Scan for the cell matching the given text and deliver its (X, Y) coordinate at center. 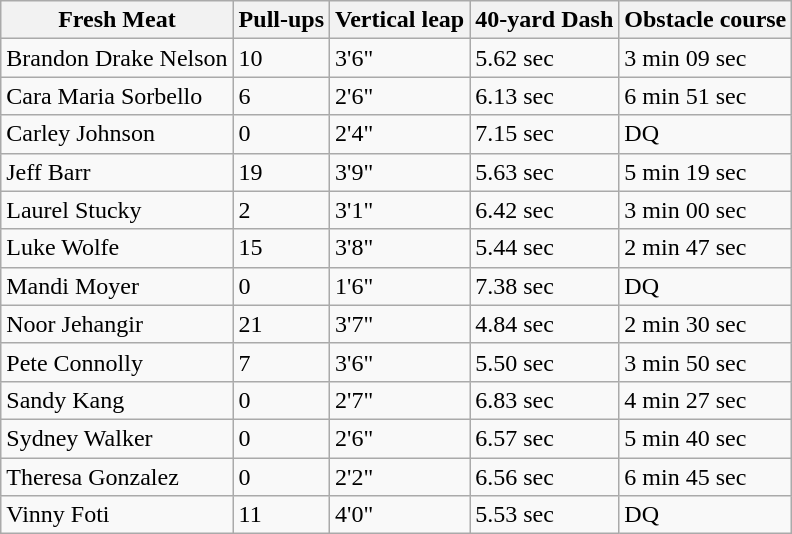
Obstacle course (706, 20)
5 min 40 sec (706, 438)
6.57 sec (544, 438)
Sydney Walker (117, 438)
Theresa Gonzalez (117, 477)
5.63 sec (544, 172)
Pete Connolly (117, 362)
15 (281, 248)
Vinny Foti (117, 515)
4 min 27 sec (706, 400)
Vertical leap (400, 20)
6 (281, 96)
6.13 sec (544, 96)
Jeff Barr (117, 172)
40-yard Dash (544, 20)
Mandi Moyer (117, 286)
21 (281, 324)
2'7" (400, 400)
6 min 45 sec (706, 477)
3'1" (400, 210)
Cara Maria Sorbello (117, 96)
2 min 47 sec (706, 248)
3'8" (400, 248)
3 min 09 sec (706, 58)
Carley Johnson (117, 134)
3'9" (400, 172)
4'0" (400, 515)
3 min 50 sec (706, 362)
6.42 sec (544, 210)
7.38 sec (544, 286)
Noor Jehangir (117, 324)
7 (281, 362)
3 min 00 sec (706, 210)
10 (281, 58)
5.50 sec (544, 362)
5.53 sec (544, 515)
19 (281, 172)
4.84 sec (544, 324)
11 (281, 515)
2'2" (400, 477)
Pull-ups (281, 20)
Fresh Meat (117, 20)
5.44 sec (544, 248)
5 min 19 sec (706, 172)
Sandy Kang (117, 400)
3'7" (400, 324)
2'4" (400, 134)
2 min 30 sec (706, 324)
7.15 sec (544, 134)
5.62 sec (544, 58)
6.56 sec (544, 477)
6 min 51 sec (706, 96)
2 (281, 210)
1'6" (400, 286)
Brandon Drake Nelson (117, 58)
Luke Wolfe (117, 248)
Laurel Stucky (117, 210)
6.83 sec (544, 400)
